Identify which cell holds the provided text, then report its [x, y] central coordinate. 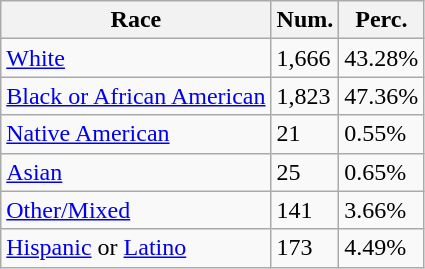
Black or African American [136, 96]
141 [305, 210]
Race [136, 20]
Native American [136, 134]
1,666 [305, 58]
3.66% [382, 210]
1,823 [305, 96]
Num. [305, 20]
4.49% [382, 248]
Perc. [382, 20]
Hispanic or Latino [136, 248]
Asian [136, 172]
173 [305, 248]
Other/Mixed [136, 210]
21 [305, 134]
43.28% [382, 58]
47.36% [382, 96]
25 [305, 172]
White [136, 58]
0.65% [382, 172]
0.55% [382, 134]
